Locate the cell with the specified text and output its [X, Y] center coordinate. 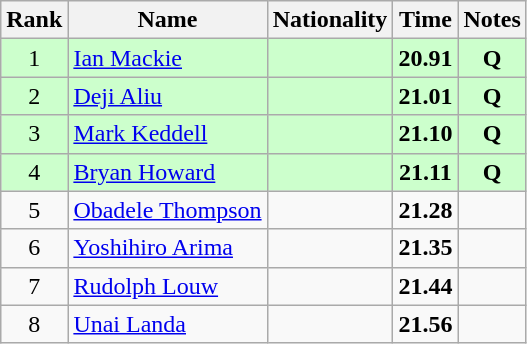
1 [34, 58]
21.35 [426, 248]
5 [34, 210]
21.44 [426, 286]
Rudolph Louw [168, 286]
21.01 [426, 96]
21.56 [426, 324]
Yoshihiro Arima [168, 248]
3 [34, 134]
Mark Keddell [168, 134]
20.91 [426, 58]
Ian Mackie [168, 58]
2 [34, 96]
6 [34, 248]
Obadele Thompson [168, 210]
8 [34, 324]
Rank [34, 20]
21.28 [426, 210]
Nationality [330, 20]
Bryan Howard [168, 172]
Deji Aliu [168, 96]
Time [426, 20]
7 [34, 286]
21.10 [426, 134]
4 [34, 172]
Notes [492, 20]
Name [168, 20]
21.11 [426, 172]
Unai Landa [168, 324]
